Return the [X, Y] coordinate for the center point of the cell that contains the specified text.  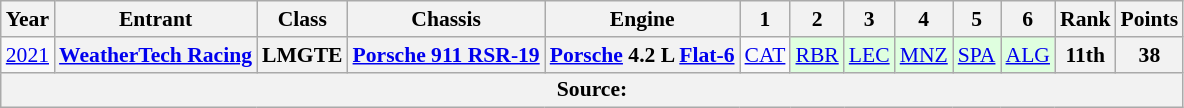
2 [816, 19]
LEC [870, 55]
Engine [642, 19]
CAT [766, 55]
1 [766, 19]
Rank [1086, 19]
Source: [592, 90]
Chassis [446, 19]
Year [28, 19]
Porsche 4.2 L Flat-6 [642, 55]
WeatherTech Racing [156, 55]
Porsche 911 RSR-19 [446, 55]
6 [1028, 19]
4 [924, 19]
2021 [28, 55]
LMGTE [302, 55]
ALG [1028, 55]
RBR [816, 55]
5 [977, 19]
3 [870, 19]
Class [302, 19]
Entrant [156, 19]
Points [1150, 19]
MNZ [924, 55]
SPA [977, 55]
38 [1150, 55]
11th [1086, 55]
